Find where the given text appears and provide that cell's center as [x, y] coordinate. 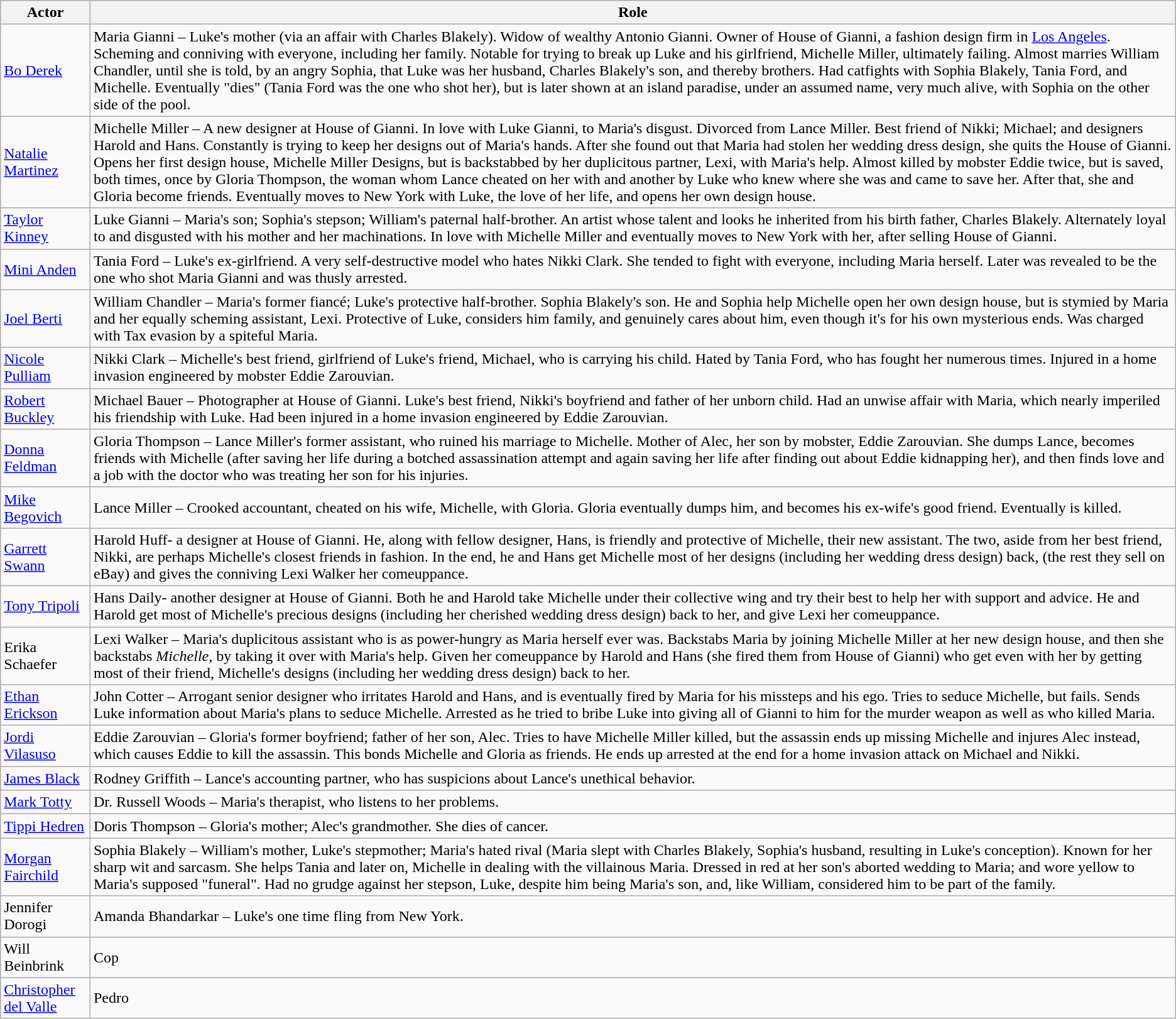
James Black [45, 778]
Nicole Pulliam [45, 368]
Dr. Russell Woods – Maria's therapist, who listens to her problems. [633, 802]
Joel Berti [45, 319]
Christopher del Valle [45, 998]
Cop [633, 957]
Actor [45, 13]
Morgan Fairchild [45, 867]
Mike Begovich [45, 508]
Jordi Vilasuso [45, 746]
Tony Tripoli [45, 606]
Amanda Bhandarkar – Luke's one time fling from New York. [633, 916]
Ethan Erickson [45, 705]
Bo Derek [45, 70]
Tippi Hedren [45, 826]
Erika Schaefer [45, 656]
Mini Anden [45, 269]
Natalie Martinez [45, 162]
Robert Buckley [45, 408]
Rodney Griffith – Lance's accounting partner, who has suspicions about Lance's unethical behavior. [633, 778]
Role [633, 13]
Doris Thompson – Gloria's mother; Alec's grandmother. She dies of cancer. [633, 826]
Donna Feldman [45, 458]
Taylor Kinney [45, 229]
Will Beinbrink [45, 957]
Mark Totty [45, 802]
Garrett Swann [45, 557]
Pedro [633, 998]
Jennifer Dorogi [45, 916]
